Scan for the cell matching the given text and deliver its (x, y) coordinate at center. 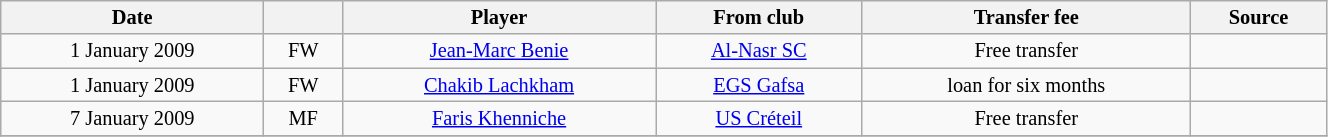
Al-Nasr SC (759, 51)
US Créteil (759, 118)
Transfer fee (1026, 17)
From club (759, 17)
Chakib Lachkham (500, 85)
7 January 2009 (132, 118)
Source (1259, 17)
Player (500, 17)
Faris Khenniche (500, 118)
loan for six months (1026, 85)
EGS Gafsa (759, 85)
Jean-Marc Benie (500, 51)
MF (304, 118)
Date (132, 17)
